Pinpoint the cell where the given text exists, returning its [X, Y] midpoint coordinate. 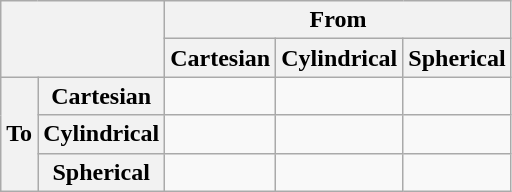
From [338, 20]
To [20, 134]
